Scan for the cell matching the given text and deliver its [X, Y] coordinate at center. 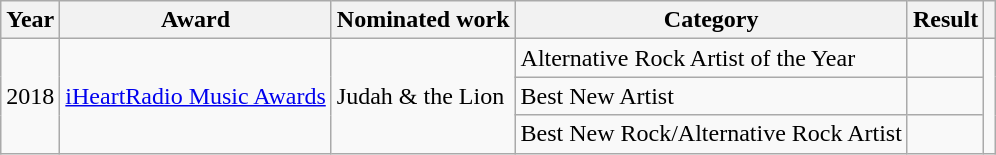
iHeartRadio Music Awards [196, 96]
Best New Rock/Alternative Rock Artist [711, 134]
2018 [30, 96]
Nominated work [423, 20]
Category [711, 20]
Alternative Rock Artist of the Year [711, 58]
Best New Artist [711, 96]
Judah & the Lion [423, 96]
Year [30, 20]
Award [196, 20]
Result [945, 20]
